Output the (X, Y) coordinate of the center of the cell containing the given text.  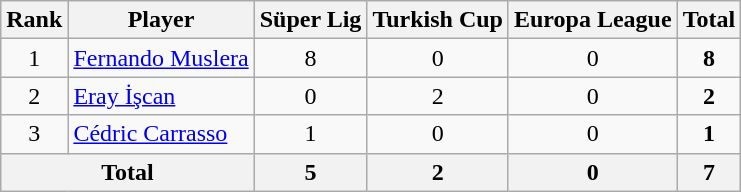
Süper Lig (310, 20)
Cédric Carrasso (161, 134)
Eray İşcan (161, 96)
Turkish Cup (438, 20)
5 (310, 172)
7 (709, 172)
Player (161, 20)
Rank (34, 20)
Europa League (592, 20)
3 (34, 134)
Fernando Muslera (161, 58)
